Return (x, y) of the center of cell containing provided text 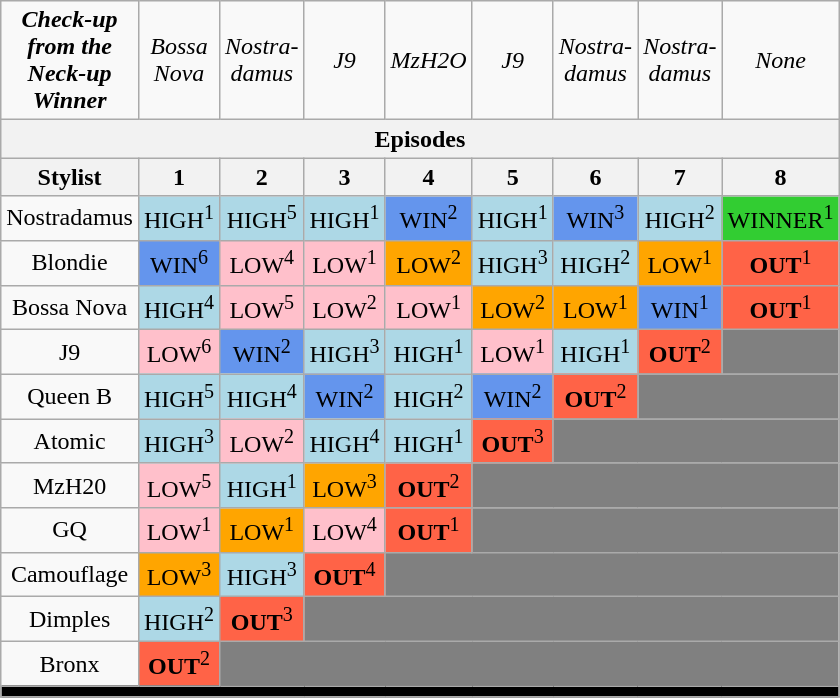
WINNER1 (780, 218)
Camouflage (70, 574)
8 (780, 177)
OUT4 (344, 574)
Nostradamus (70, 218)
Dimples (70, 620)
5 (512, 177)
GQ (70, 530)
MzH2O (428, 60)
Check-up from theNeck-upWinner (70, 60)
MzH20 (70, 486)
Queen B (70, 396)
Atomic (70, 442)
1 (178, 177)
None (780, 60)
Stylist (70, 177)
Episodes (420, 139)
7 (680, 177)
4 (428, 177)
Blondie (70, 262)
3 (344, 177)
WIN3 (595, 218)
WIN6 (178, 262)
2 (262, 177)
WIN1 (680, 308)
Bronx (70, 664)
Bossa Nova (70, 308)
BossaNova (178, 60)
LOW6 (178, 352)
6 (595, 177)
